Identify which cell holds the provided text, then report its (x, y) central coordinate. 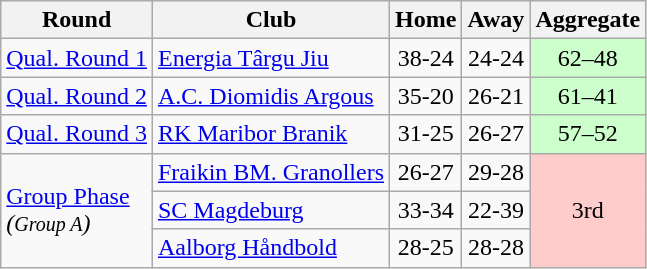
A.C. Diomidis Argous (270, 96)
26-21 (496, 96)
28-25 (426, 248)
Aggregate (588, 20)
Club (270, 20)
SC Magdeburg (270, 210)
Group Phase(Group A) (77, 210)
Home (426, 20)
57–52 (588, 134)
Qual. Round 1 (77, 58)
62–48 (588, 58)
Fraikin BM. Granollers (270, 172)
28-28 (496, 248)
Qual. Round 3 (77, 134)
29-28 (496, 172)
35-20 (426, 96)
22-39 (496, 210)
33-34 (426, 210)
Round (77, 20)
Away (496, 20)
31-25 (426, 134)
61–41 (588, 96)
Energia Târgu Jiu (270, 58)
3rd (588, 210)
Aalborg Håndbold (270, 248)
RK Maribor Branik (270, 134)
Qual. Round 2 (77, 96)
38-24 (426, 58)
24-24 (496, 58)
